Pinpoint the cell where the given text exists, returning its [x, y] midpoint coordinate. 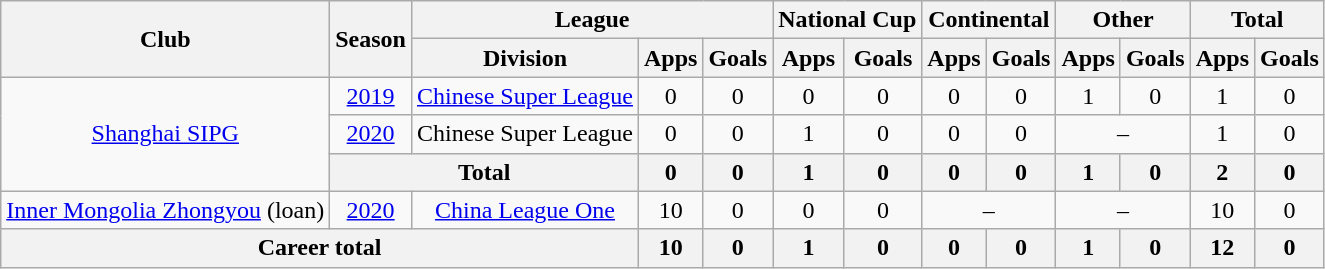
China League One [524, 210]
Inner Mongolia Zhongyou (loan) [166, 210]
2019 [371, 96]
League [592, 20]
Career total [320, 248]
12 [1222, 248]
Club [166, 39]
Division [524, 58]
Shanghai SIPG [166, 134]
National Cup [848, 20]
Season [371, 39]
2 [1222, 172]
Continental [989, 20]
Other [1123, 20]
